Determine the [X, Y] coordinate at the center of the cell enclosing the given text.  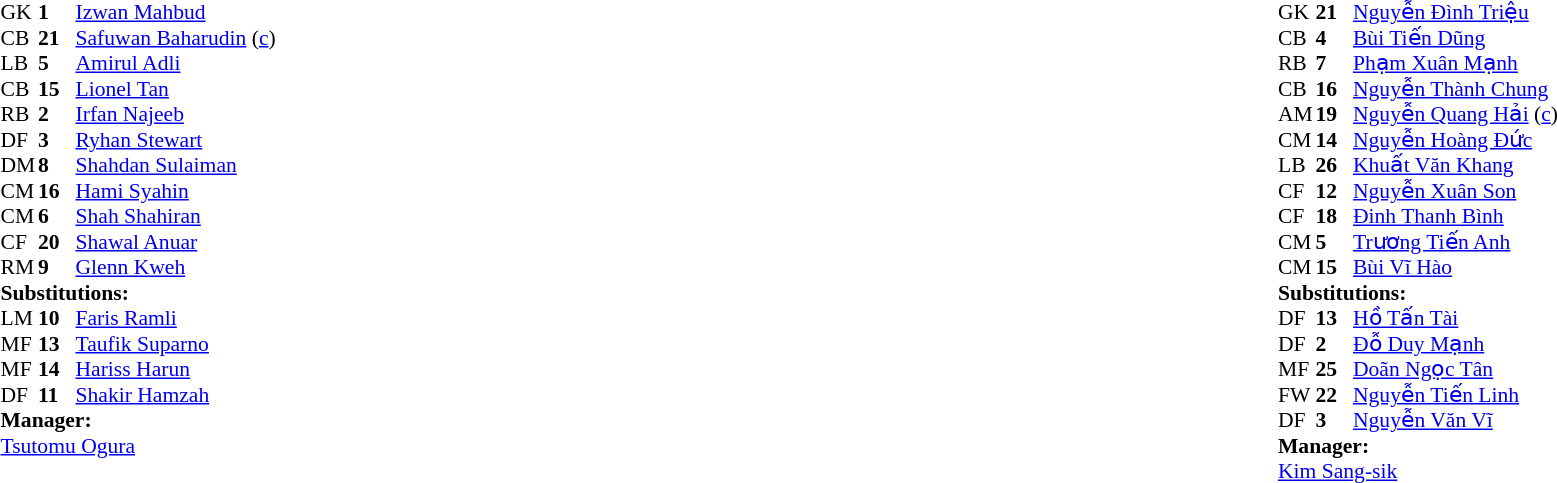
18 [1334, 217]
Lionel Tan [176, 89]
Amirul Adli [176, 63]
Taufik Suparno [176, 344]
10 [57, 319]
11 [57, 395]
Hami Syahin [176, 191]
6 [57, 217]
25 [1334, 369]
22 [1334, 395]
Irfan Najeeb [176, 115]
19 [1334, 115]
FW [1297, 395]
12 [1334, 191]
Shawal Anuar [176, 242]
9 [57, 267]
Izwan Mahbud [176, 13]
1 [57, 13]
Shah Shahiran [176, 217]
LM [19, 319]
Substitutions: [138, 293]
8 [57, 165]
Ryhan Stewart [176, 140]
26 [1334, 165]
20 [57, 242]
Shahdan Sulaiman [176, 165]
Tsutomu Ogura [138, 446]
4 [1334, 38]
Hariss Harun [176, 369]
Manager: [138, 421]
7 [1334, 63]
RM [19, 267]
Safuwan Baharudin (c) [176, 38]
Glenn Kweh [176, 267]
AM [1297, 115]
Faris Ramli [176, 319]
DM [19, 165]
Shakir Hamzah [176, 395]
